Capture the cell that displays the provided text and extract its (x, y) central coordinate. 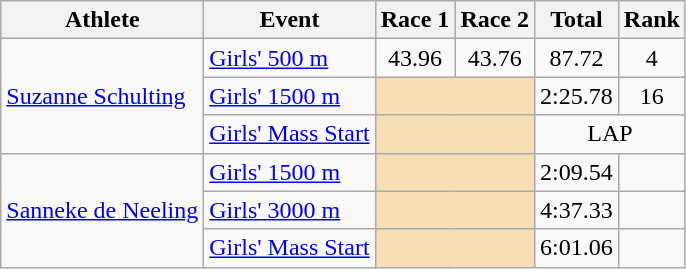
16 (652, 96)
4 (652, 58)
Girls' 3000 m (290, 210)
6:01.06 (577, 248)
Athlete (102, 20)
2:09.54 (577, 172)
43.76 (495, 58)
LAP (610, 134)
Race 2 (495, 20)
43.96 (415, 58)
Race 1 (415, 20)
87.72 (577, 58)
Suzanne Schulting (102, 96)
Total (577, 20)
Sanneke de Neeling (102, 210)
2:25.78 (577, 96)
Event (290, 20)
Girls' 500 m (290, 58)
4:37.33 (577, 210)
Rank (652, 20)
